Return the (X, Y) coordinate for the center point of the cell that contains the specified text.  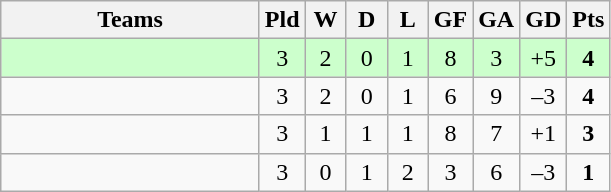
GF (450, 20)
9 (496, 96)
+1 (544, 134)
Pts (588, 20)
GD (544, 20)
7 (496, 134)
Teams (130, 20)
W (326, 20)
Pld (282, 20)
GA (496, 20)
+5 (544, 58)
L (408, 20)
D (366, 20)
